Pinpoint the cell where the given text exists, returning its [x, y] midpoint coordinate. 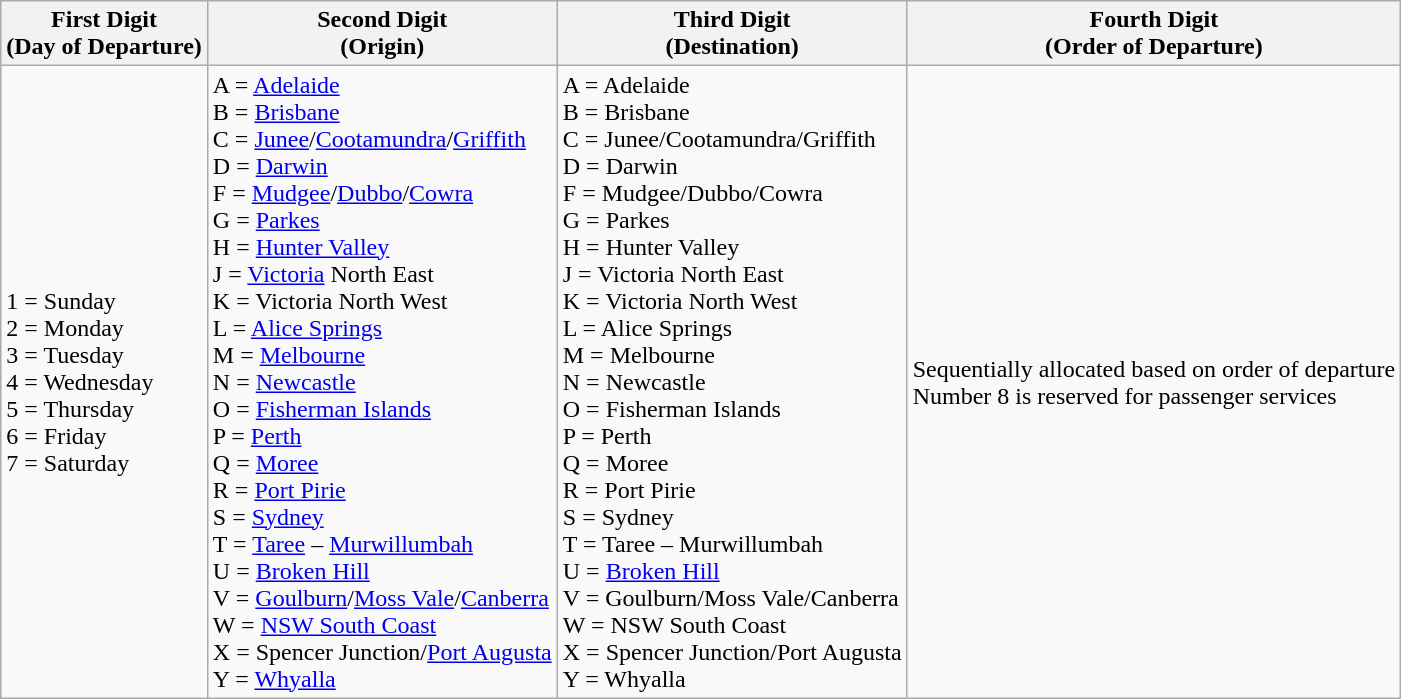
1 = Sunday2 = Monday3 = Tuesday4 = Wednesday5 = Thursday6 = Friday7 = Saturday [104, 382]
Third Digit(Destination) [732, 34]
Second Digit(Origin) [382, 34]
Sequentially allocated based on order of departureNumber 8 is reserved for passenger services [1154, 382]
Fourth Digit(Order of Departure) [1154, 34]
First Digit(Day of Departure) [104, 34]
